Return [x, y] of the center of cell containing provided text 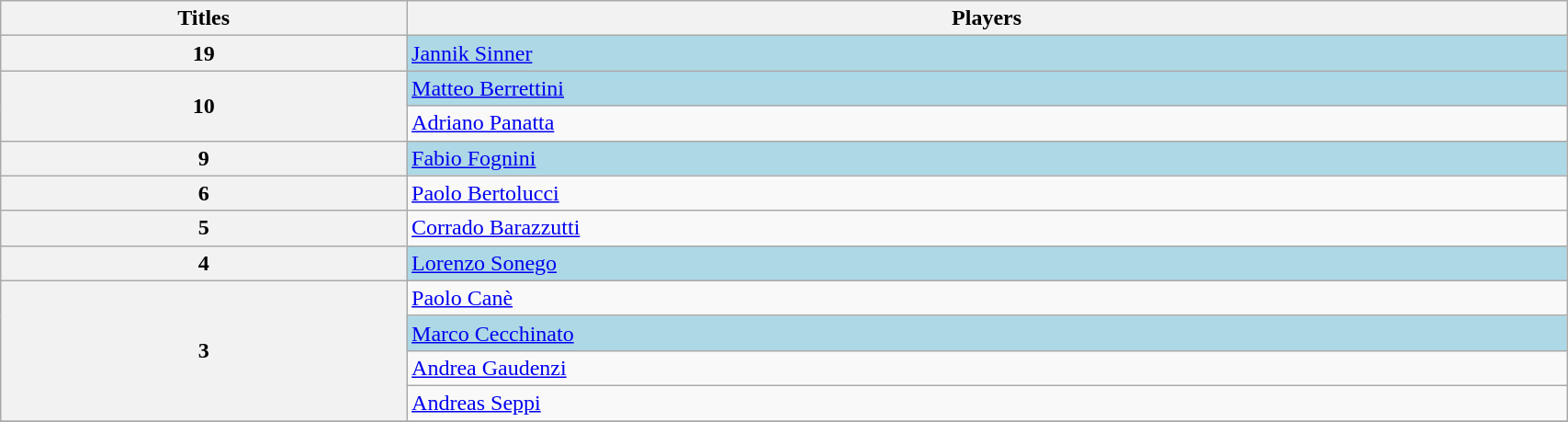
Titles [204, 18]
Jannik Sinner [987, 53]
3 [204, 350]
5 [204, 228]
10 [204, 106]
Fabio Fognini [987, 158]
Andrea Gaudenzi [987, 368]
Players [987, 18]
6 [204, 193]
Andreas Seppi [987, 403]
Corrado Barazzutti [987, 228]
Adriano Panatta [987, 123]
Paolo Bertolucci [987, 193]
9 [204, 158]
19 [204, 53]
Lorenzo Sonego [987, 263]
Paolo Canè [987, 298]
Marco Cecchinato [987, 333]
Matteo Berrettini [987, 88]
4 [204, 263]
